Return [X, Y] of the center of cell containing provided text 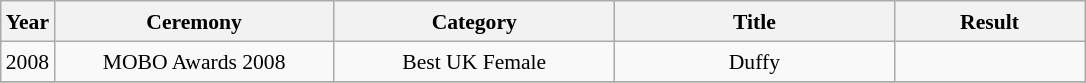
2008 [28, 61]
Best UK Female [474, 61]
Ceremony [194, 21]
MOBO Awards 2008 [194, 61]
Duffy [754, 61]
Title [754, 21]
Result [989, 21]
Year [28, 21]
Category [474, 21]
